Find where the given text appears and provide that cell's center as [x, y] coordinate. 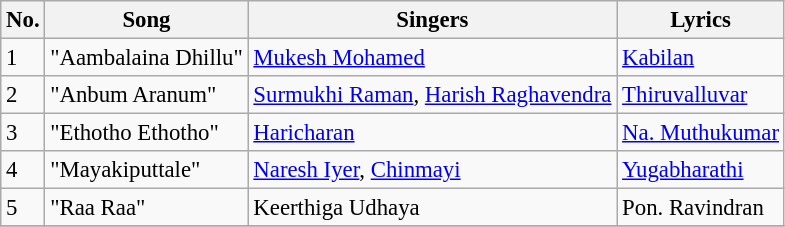
"Mayakiputtale" [146, 170]
Kabilan [701, 58]
Naresh Iyer, Chinmayi [432, 170]
2 [23, 95]
"Aambalaina Dhillu" [146, 58]
No. [23, 20]
"Raa Raa" [146, 208]
"Ethotho Ethotho" [146, 133]
"Anbum Aranum" [146, 95]
Na. Muthukumar [701, 133]
1 [23, 58]
Singers [432, 20]
Pon. Ravindran [701, 208]
Yugabharathi [701, 170]
Thiruvalluvar [701, 95]
Surmukhi Raman, Harish Raghavendra [432, 95]
Keerthiga Udhaya [432, 208]
3 [23, 133]
Song [146, 20]
Haricharan [432, 133]
Mukesh Mohamed [432, 58]
5 [23, 208]
Lyrics [701, 20]
4 [23, 170]
